Locate the cell with the specified text and output its (x, y) center coordinate. 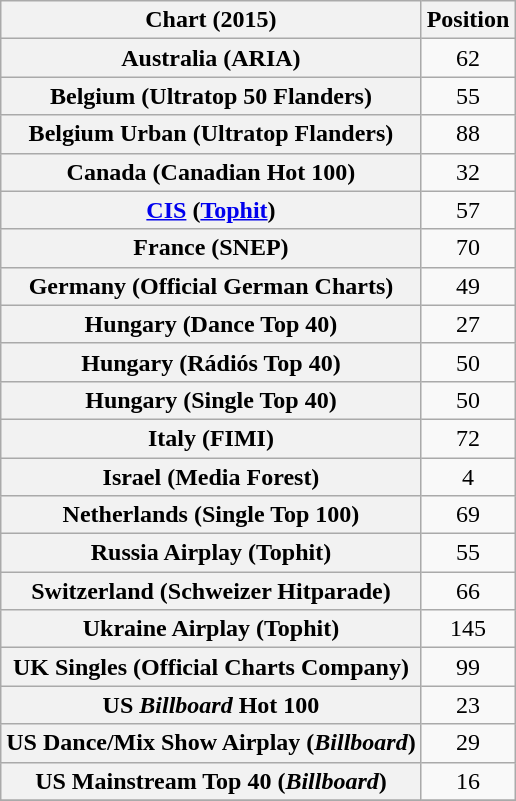
Netherlands (Single Top 100) (211, 515)
Position (468, 20)
72 (468, 438)
57 (468, 210)
Australia (ARIA) (211, 58)
Hungary (Single Top 40) (211, 400)
Chart (2015) (211, 20)
27 (468, 324)
70 (468, 248)
145 (468, 629)
US Dance/Mix Show Airplay (Billboard) (211, 743)
Switzerland (Schweizer Hitparade) (211, 591)
4 (468, 477)
Belgium (Ultratop 50 Flanders) (211, 96)
Hungary (Rádiós Top 40) (211, 362)
CIS (Tophit) (211, 210)
Canada (Canadian Hot 100) (211, 172)
Belgium Urban (Ultratop Flanders) (211, 134)
Israel (Media Forest) (211, 477)
Russia Airplay (Tophit) (211, 553)
49 (468, 286)
UK Singles (Official Charts Company) (211, 667)
Ukraine Airplay (Tophit) (211, 629)
France (SNEP) (211, 248)
23 (468, 705)
66 (468, 591)
16 (468, 781)
Italy (FIMI) (211, 438)
99 (468, 667)
29 (468, 743)
69 (468, 515)
32 (468, 172)
62 (468, 58)
88 (468, 134)
US Billboard Hot 100 (211, 705)
Germany (Official German Charts) (211, 286)
Hungary (Dance Top 40) (211, 324)
US Mainstream Top 40 (Billboard) (211, 781)
